Identify which cell holds the provided text, then report its [X, Y] central coordinate. 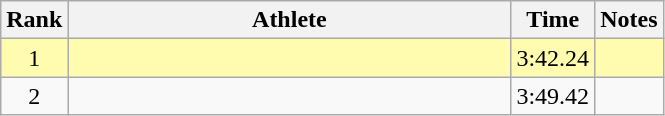
3:49.42 [553, 96]
Notes [629, 20]
3:42.24 [553, 58]
1 [34, 58]
Rank [34, 20]
Athlete [290, 20]
Time [553, 20]
2 [34, 96]
